For the text-containing cell, return its midpoint in (X, Y) coordinate format. 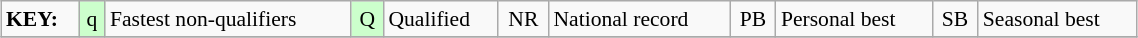
Personal best (854, 19)
Seasonal best (1058, 19)
Q (367, 19)
SB (955, 19)
Qualified (440, 19)
PB (753, 19)
Fastest non-qualifiers (228, 19)
NR (523, 19)
KEY: (40, 19)
National record (639, 19)
q (92, 19)
